Output the (x, y) coordinate of the center of the cell containing the given text.  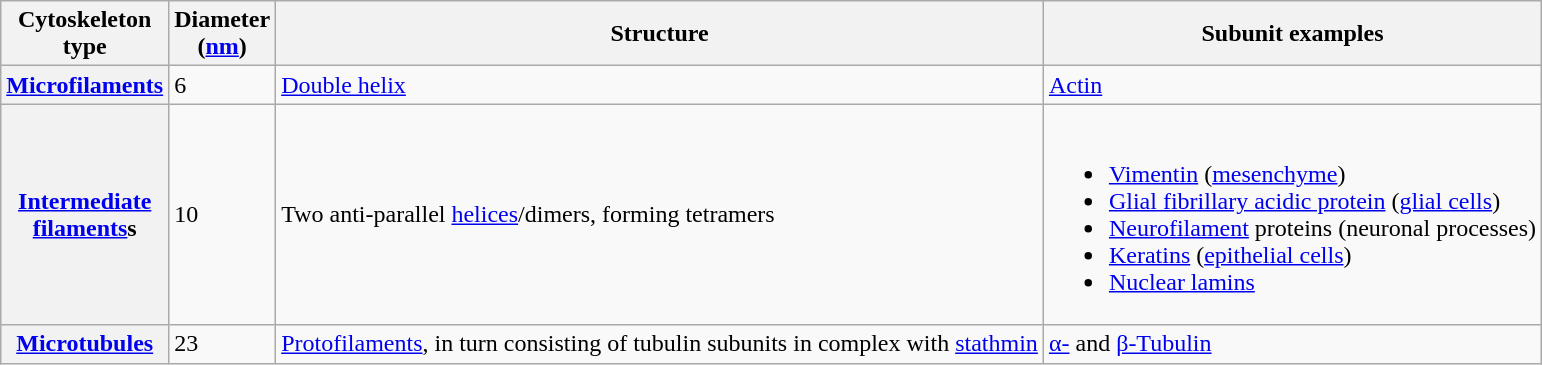
Protofilaments, in turn consisting of tubulin subunits in complex with stathmin (660, 344)
23 (222, 344)
Microtubules (85, 344)
Subunit examples (1292, 34)
10 (222, 214)
Intermediate filamentss (85, 214)
α- and β-Tubulin (1292, 344)
Structure (660, 34)
Microfilaments (85, 85)
Two anti-parallel helices/dimers, forming tetramers (660, 214)
Diameter (nm) (222, 34)
Double helix (660, 85)
Actin (1292, 85)
Cytoskeleton type (85, 34)
6 (222, 85)
